Return [X, Y] of the center of cell containing provided text 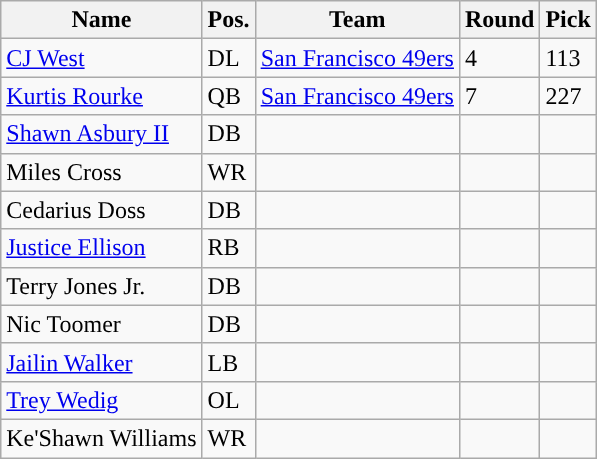
Nic Toomer [102, 324]
DL [228, 58]
Justice Ellison [102, 248]
Pick [568, 20]
Miles Cross [102, 172]
7 [499, 96]
Jailin Walker [102, 362]
Terry Jones Jr. [102, 286]
Round [499, 20]
Ke'Shawn Williams [102, 438]
4 [499, 58]
Trey Wedig [102, 400]
Cedarius Doss [102, 210]
113 [568, 58]
QB [228, 96]
OL [228, 400]
Pos. [228, 20]
Team [357, 20]
Kurtis Rourke [102, 96]
227 [568, 96]
LB [228, 362]
Shawn Asbury II [102, 134]
Name [102, 20]
RB [228, 248]
CJ West [102, 58]
